Search for the cell housing the specified text and yield its [x, y] center coordinate. 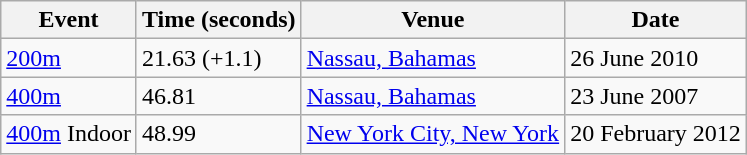
New York City, New York [433, 134]
23 June 2007 [656, 96]
48.99 [218, 134]
Date [656, 20]
200m [69, 58]
Event [69, 20]
20 February 2012 [656, 134]
Time (seconds) [218, 20]
26 June 2010 [656, 58]
46.81 [218, 96]
400m Indoor [69, 134]
400m [69, 96]
21.63 (+1.1) [218, 58]
Venue [433, 20]
